Capture the cell that displays the provided text and extract its [x, y] central coordinate. 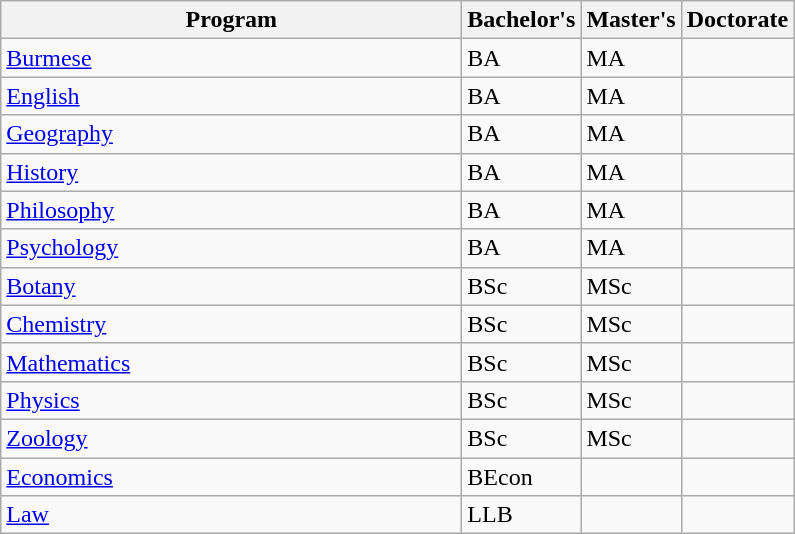
History [232, 172]
Chemistry [232, 324]
Program [232, 20]
Mathematics [232, 362]
Doctorate [737, 20]
Psychology [232, 248]
Burmese [232, 58]
BEcon [522, 477]
Geography [232, 134]
Botany [232, 286]
LLB [522, 515]
Law [232, 515]
Master's [631, 20]
Physics [232, 400]
Economics [232, 477]
English [232, 96]
Philosophy [232, 210]
Bachelor's [522, 20]
Zoology [232, 438]
